Determine the [X, Y] coordinate at the center of the cell enclosing the given text.  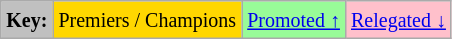
Relegated ↓ [398, 20]
Promoted ↑ [294, 20]
Premiers / Champions [148, 20]
Key: [27, 20]
